Return the (X, Y) coordinate for the center point of the cell that contains the specified text.  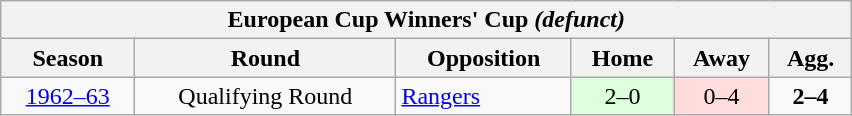
European Cup Winners' Cup (defunct) (426, 20)
Agg. (810, 58)
Opposition (484, 58)
2–4 (810, 96)
Away (722, 58)
1962–63 (68, 96)
Rangers (484, 96)
Season (68, 58)
2–0 (622, 96)
Qualifying Round (266, 96)
0–4 (722, 96)
Home (622, 58)
Round (266, 58)
